Determine the [X, Y] coordinate at the center of the cell enclosing the given text.  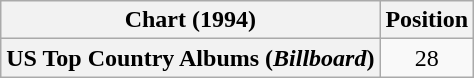
US Top Country Albums (Billboard) [190, 58]
Chart (1994) [190, 20]
28 [427, 58]
Position [427, 20]
